Return [X, Y] of the center of cell containing provided text 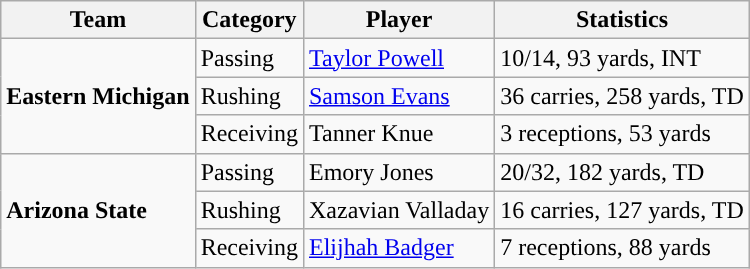
Statistics [622, 20]
Xazavian Valladay [398, 210]
Arizona State [98, 210]
20/32, 182 yards, TD [622, 172]
3 receptions, 53 yards [622, 134]
Emory Jones [398, 172]
Eastern Michigan [98, 96]
Elijhah Badger [398, 248]
Samson Evans [398, 96]
Taylor Powell [398, 58]
7 receptions, 88 yards [622, 248]
Tanner Knue [398, 134]
Category [249, 20]
Team [98, 20]
10/14, 93 yards, INT [622, 58]
Player [398, 20]
16 carries, 127 yards, TD [622, 210]
36 carries, 258 yards, TD [622, 96]
